Determine the (x, y) coordinate at the center of the cell enclosing the given text.  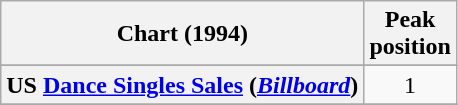
US Dance Singles Sales (Billboard) (182, 85)
1 (410, 85)
Peakposition (410, 34)
Chart (1994) (182, 34)
